For the text-containing cell, return its midpoint in (X, Y) coordinate format. 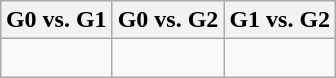
G0 vs. G2 (168, 20)
G1 vs. G2 (280, 20)
G0 vs. G1 (56, 20)
